Search for the cell housing the specified text and yield its [x, y] center coordinate. 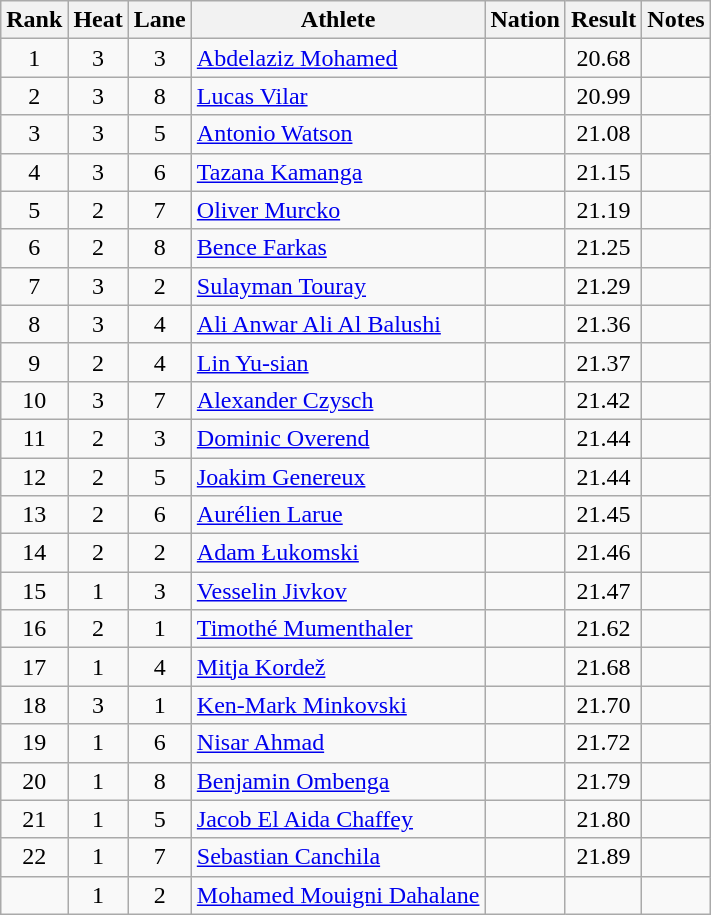
20 [34, 781]
21.36 [603, 324]
10 [34, 400]
21.15 [603, 172]
Timothé Mumenthaler [338, 629]
21.46 [603, 553]
Benjamin Ombenga [338, 781]
21.45 [603, 515]
21.29 [603, 286]
Joakim Genereux [338, 477]
Adam Łukomski [338, 553]
Antonio Watson [338, 134]
21.19 [603, 210]
19 [34, 743]
Sebastian Canchila [338, 857]
Rank [34, 20]
17 [34, 667]
Ali Anwar Ali Al Balushi [338, 324]
Vesselin Jivkov [338, 591]
12 [34, 477]
21.79 [603, 781]
Lucas Vilar [338, 96]
20.68 [603, 58]
11 [34, 438]
Alexander Czysch [338, 400]
Lin Yu-sian [338, 362]
21.89 [603, 857]
18 [34, 705]
Notes [676, 20]
22 [34, 857]
Mitja Kordež [338, 667]
21.37 [603, 362]
21.25 [603, 248]
Nisar Ahmad [338, 743]
21.72 [603, 743]
21.68 [603, 667]
Nation [525, 20]
21.70 [603, 705]
Jacob El Aida Chaffey [338, 819]
21.08 [603, 134]
Lane [160, 20]
Result [603, 20]
Aurélien Larue [338, 515]
21.62 [603, 629]
14 [34, 553]
Mohamed Mouigni Dahalane [338, 895]
Bence Farkas [338, 248]
Tazana Kamanga [338, 172]
Heat [98, 20]
15 [34, 591]
21.47 [603, 591]
Abdelaziz Mohamed [338, 58]
Oliver Murcko [338, 210]
21.80 [603, 819]
Dominic Overend [338, 438]
16 [34, 629]
Athlete [338, 20]
20.99 [603, 96]
9 [34, 362]
13 [34, 515]
21.42 [603, 400]
Sulayman Touray [338, 286]
Ken-Mark Minkovski [338, 705]
21 [34, 819]
